Search for the cell housing the specified text and yield its (X, Y) center coordinate. 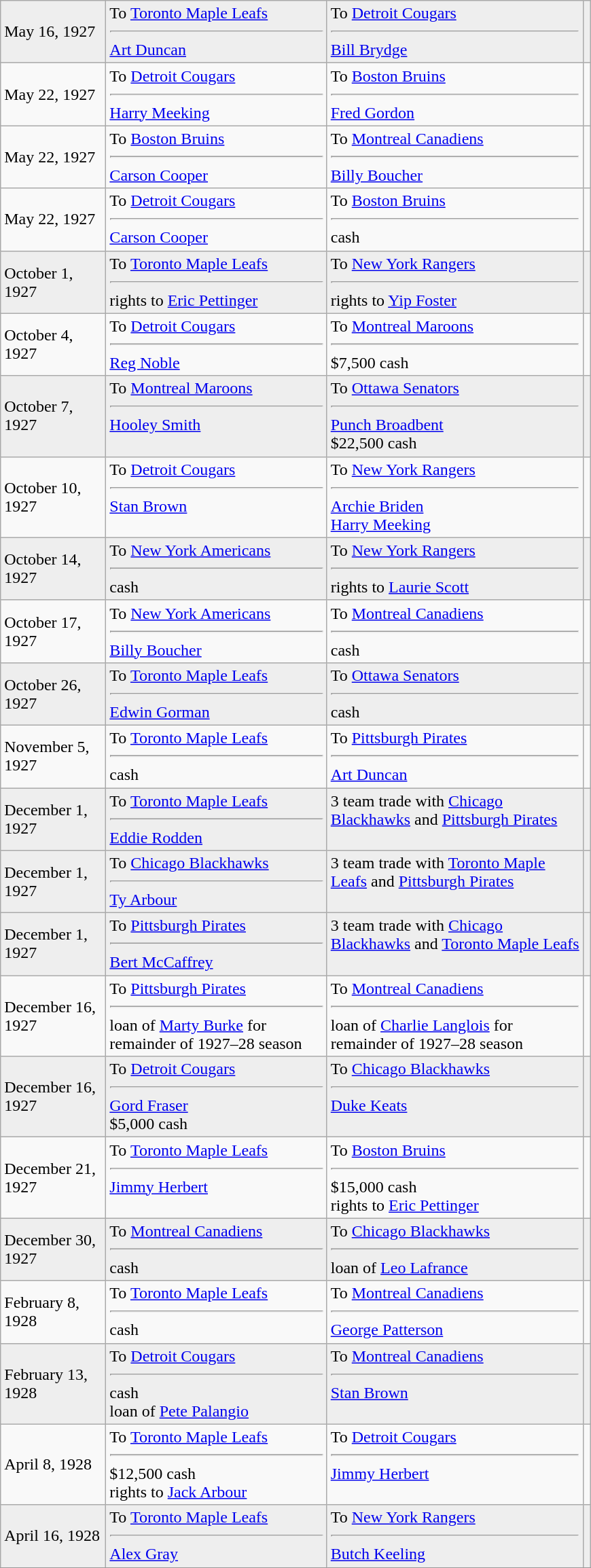
To Toronto Maple LeafsAlex Gray (216, 1536)
To Montreal Canadiens George Patterson (455, 1312)
To Boston Bruins cash (455, 219)
To Detroit Cougars Bill Brydge (455, 32)
October 26, 1927 (53, 694)
To Montreal Canadiens cash (455, 631)
To Detroit Cougars Jimmy Herbert (455, 1465)
To Detroit CougarsHarry Meeking (216, 94)
To Boston BruinsCarson Cooper (216, 157)
To Toronto Maple Leafsrights to Eric Pettinger (216, 282)
October 10, 1927 (53, 497)
October 17, 1927 (53, 631)
To Chicago Blackhawks loan of Leo Lafrance (455, 1249)
October 4, 1927 (53, 344)
To Detroit Cougarscashloan of Pete Palangio (216, 1383)
To Pittsburgh Pirates Art Duncan (455, 756)
To Ottawa Senators Punch Broadbent$22,500 cash (455, 416)
To Montreal Canadiens Billy Boucher (455, 157)
3 team trade with Chicago Blackhawks and Toronto Maple Leafs (455, 944)
October 1, 1927 (53, 282)
To Toronto Maple LeafsEddie Rodden (216, 819)
To Montreal Canadienscash (216, 1249)
To Montreal Canadiens loan of Charlie Langlois for remainder of 1927–28 season (455, 1016)
To New York AmericansBilly Boucher (216, 631)
To New York Americanscash (216, 569)
To New York Rangers Butch Keeling (455, 1536)
To Montreal Maroons $7,500 cash (455, 344)
December 21, 1927 (53, 1178)
To New York Rangers Archie BridenHarry Meeking (455, 497)
To Chicago Blackhawks Duke Keats (455, 1097)
October 14, 1927 (53, 569)
3 team trade with Chicago Blackhawks and Pittsburgh Pirates (455, 819)
November 5, 1927 (53, 756)
To Montreal Canadiens Stan Brown (455, 1383)
To Pittsburgh PiratesBert McCaffrey (216, 944)
February 8, 1928 (53, 1312)
To Toronto Maple LeafsArt Duncan (216, 32)
To Toronto Maple Leafs$12,500 cashrights to Jack Arbour (216, 1465)
To Montreal MaroonsHooley Smith (216, 416)
To New York Rangers rights to Laurie Scott (455, 569)
April 8, 1928 (53, 1465)
To Toronto Maple LeafsEdwin Gorman (216, 694)
To Toronto Maple LeafsJimmy Herbert (216, 1178)
To New York Rangers rights to Yip Foster (455, 282)
May 16, 1927 (53, 32)
To Detroit CougarsCarson Cooper (216, 219)
To Detroit CougarsReg Noble (216, 344)
October 7, 1927 (53, 416)
To Detroit CougarsGord Fraser$5,000 cash (216, 1097)
To Pittsburgh Piratesloan of Marty Burke for remainder of 1927–28 season (216, 1016)
February 13, 1928 (53, 1383)
April 16, 1928 (53, 1536)
To Detroit CougarsStan Brown (216, 497)
To Chicago BlackhawksTy Arbour (216, 882)
December 30, 1927 (53, 1249)
To Boston Bruins $15,000 cashrights to Eric Pettinger (455, 1178)
3 team trade with Toronto Maple Leafs and Pittsburgh Pirates (455, 882)
To Ottawa Senators cash (455, 694)
To Boston Bruins Fred Gordon (455, 94)
